Extract the (X, Y) coordinate from the center of the cell holding the provided text.  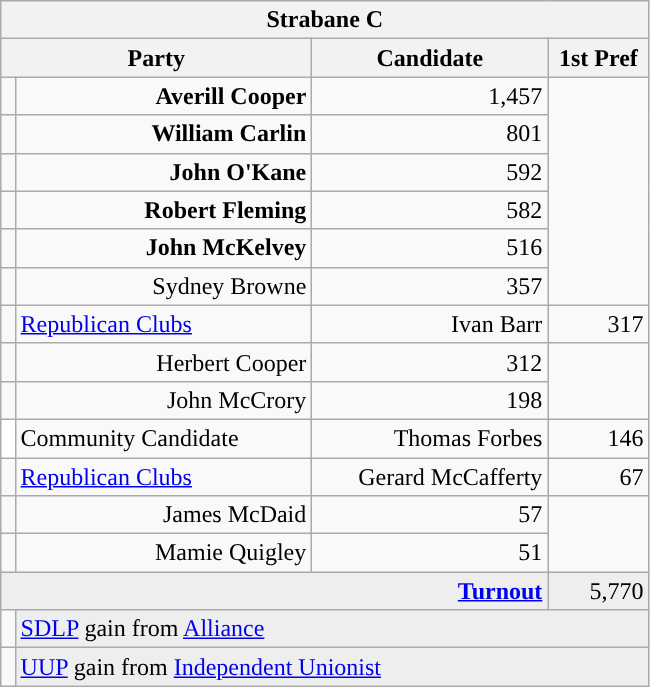
John McCrory (164, 400)
Gerard McCafferty (430, 477)
582 (430, 210)
James McDaid (164, 515)
146 (598, 438)
UUP gain from Independent Unionist (332, 667)
57 (430, 515)
Averill Cooper (164, 96)
357 (430, 286)
Ivan Barr (430, 324)
Candidate (430, 58)
5,770 (598, 591)
516 (430, 248)
1st Pref (598, 58)
Community Candidate (164, 438)
1,457 (430, 96)
Sydney Browne (164, 286)
John McKelvey (164, 248)
Party (156, 58)
Turnout (274, 591)
801 (430, 134)
67 (598, 477)
198 (430, 400)
312 (430, 362)
SDLP gain from Alliance (332, 629)
Robert Fleming (164, 210)
Thomas Forbes (430, 438)
Mamie Quigley (164, 553)
317 (598, 324)
Herbert Cooper (164, 362)
Strabane C (325, 20)
John O'Kane (164, 172)
592 (430, 172)
51 (430, 553)
William Carlin (164, 134)
